For the text-containing cell, return its midpoint in [x, y] coordinate format. 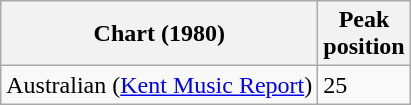
25 [364, 85]
Chart (1980) [160, 34]
Australian (Kent Music Report) [160, 85]
Peakposition [364, 34]
